Determine the [X, Y] coordinate at the center of the cell enclosing the given text.  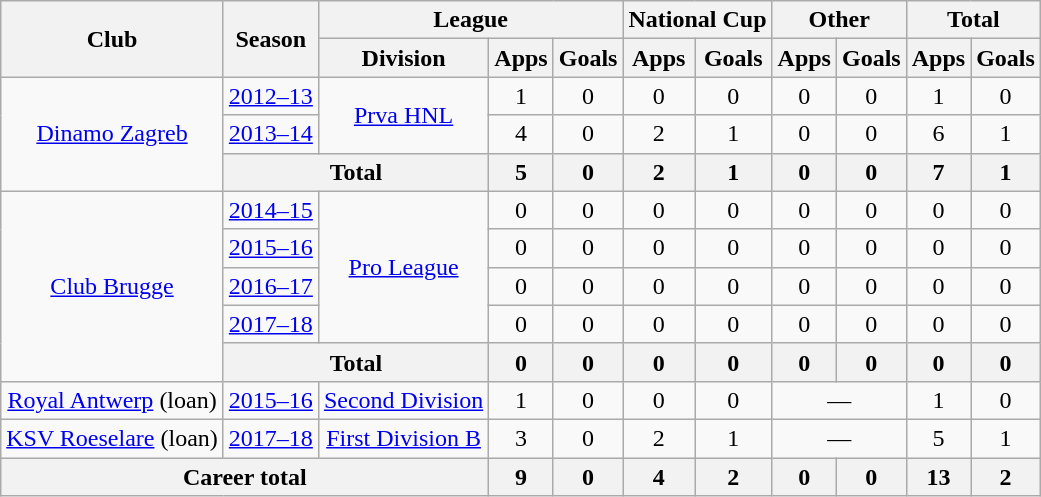
Other [839, 20]
First Division B [403, 438]
Career total [245, 477]
Royal Antwerp (loan) [112, 400]
7 [938, 172]
2014–15 [270, 210]
2013–14 [270, 134]
Club Brugge [112, 286]
Club [112, 39]
KSV Roeselare (loan) [112, 438]
League [470, 20]
Second Division [403, 400]
Season [270, 39]
9 [521, 477]
Pro League [403, 267]
National Cup [698, 20]
Division [403, 58]
13 [938, 477]
Dinamo Zagreb [112, 134]
2012–13 [270, 96]
6 [938, 134]
2016–17 [270, 286]
Prva HNL [403, 115]
3 [521, 438]
